Scan for the cell matching the given text and deliver its [x, y] coordinate at center. 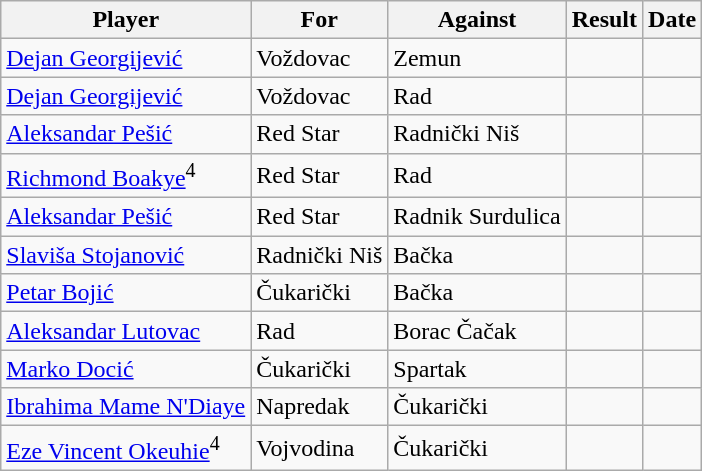
Richmond Boakye4 [126, 176]
Petar Bojić [126, 293]
Radnik Surdulica [477, 217]
Zemun [477, 58]
Aleksandar Lutovac [126, 331]
Napredak [320, 407]
Eze Vincent Okeuhie4 [126, 448]
Spartak [477, 369]
Date [672, 20]
Borac Čačak [477, 331]
Slaviša Stojanović [126, 255]
Player [126, 20]
Marko Docić [126, 369]
Against [477, 20]
Result [604, 20]
Vojvodina [320, 448]
For [320, 20]
Ibrahima Mame N'Diaye [126, 407]
